Determine the [X, Y] coordinate at the center of the cell enclosing the given text.  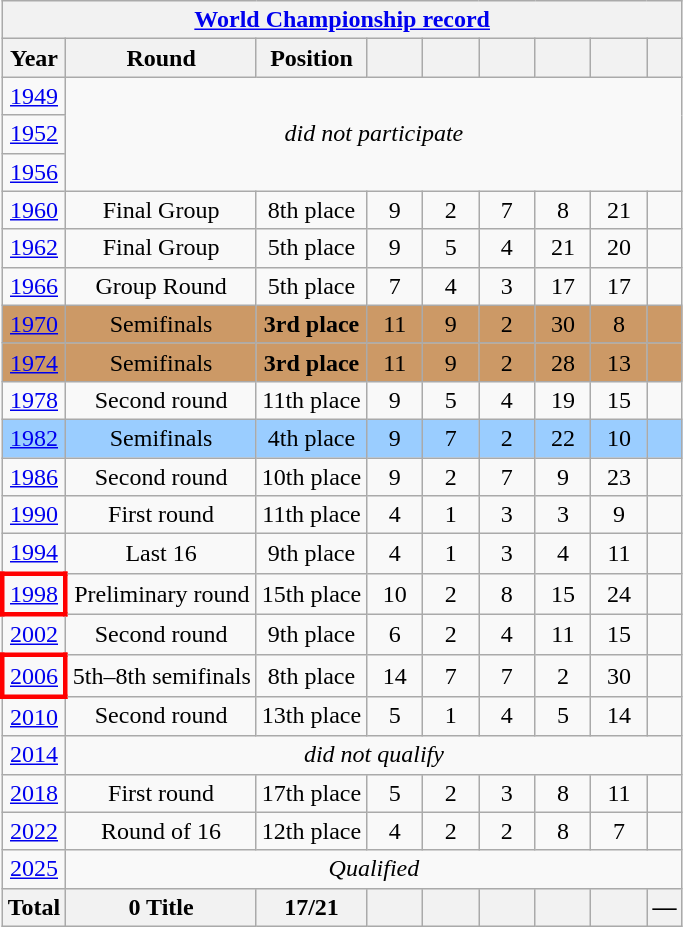
1986 [34, 477]
1990 [34, 515]
22 [563, 438]
1970 [34, 324]
0 Title [162, 907]
World Championship record [342, 20]
did not qualify [374, 755]
1978 [34, 400]
13th place [311, 716]
Last 16 [162, 554]
did not participate [374, 134]
1960 [34, 210]
6 [395, 634]
19 [563, 400]
Round of 16 [162, 831]
Year [34, 58]
2002 [34, 634]
Group Round [162, 286]
Qualified [374, 869]
Round [162, 58]
1966 [34, 286]
5th–8th semifinals [162, 676]
2014 [34, 755]
Total [34, 907]
28 [563, 362]
12th place [311, 831]
2010 [34, 716]
2018 [34, 793]
2006 [34, 676]
1952 [34, 134]
1982 [34, 438]
20 [619, 248]
1998 [34, 594]
1974 [34, 362]
10th place [311, 477]
15th place [311, 594]
1962 [34, 248]
23 [619, 477]
2022 [34, 831]
Position [311, 58]
4th place [311, 438]
24 [619, 594]
1994 [34, 554]
2025 [34, 869]
1949 [34, 96]
17th place [311, 793]
13 [619, 362]
Preliminary round [162, 594]
1956 [34, 172]
17/21 [311, 907]
— [664, 907]
